Detect which cell encompasses the target text, then output its (x, y) center coordinate. 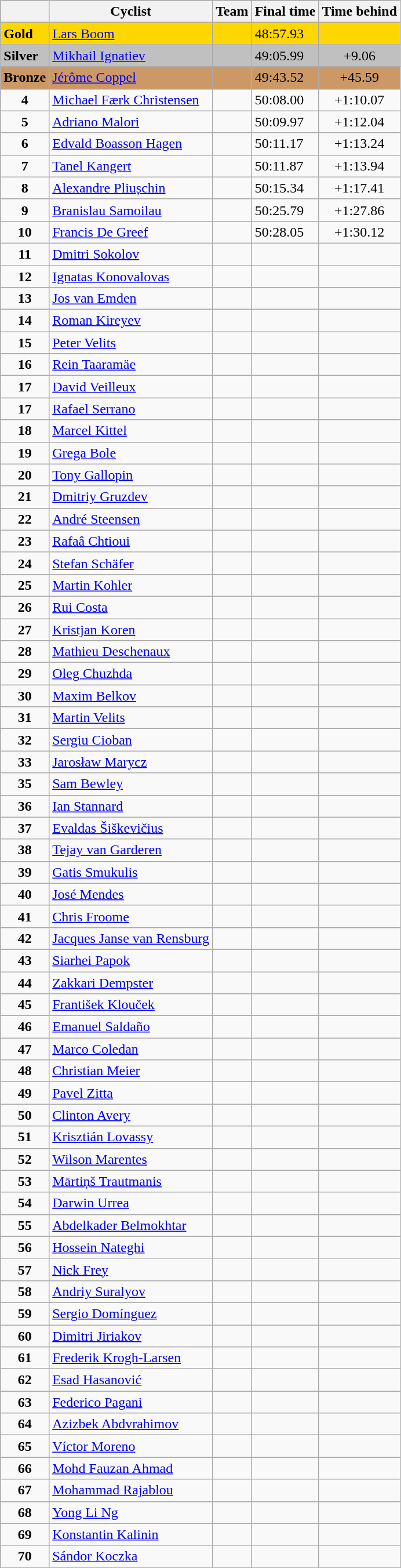
Alexandre Pliușchin (131, 188)
Branislau Samoilau (131, 210)
Hossein Nateghi (131, 1247)
50 (25, 1115)
6 (25, 144)
Evaldas Šiškevičius (131, 828)
44 (25, 983)
Tejay van Garderen (131, 850)
Martin Velits (131, 718)
64 (25, 1424)
Konstantin Kalinin (131, 1534)
Mikhail Ignatiev (131, 56)
61 (25, 1358)
39 (25, 872)
Yong Li Ng (131, 1512)
Silver (25, 56)
48 (25, 1071)
7 (25, 166)
Michael Færk Christensen (131, 100)
José Mendes (131, 894)
Martin Kohler (131, 585)
Mathieu Deschenaux (131, 652)
Final time (285, 12)
Peter Velits (131, 343)
48:57.93 (285, 34)
43 (25, 960)
Francis De Greef (131, 232)
Darwin Urrea (131, 1203)
62 (25, 1380)
Jos van Emden (131, 299)
5 (25, 122)
16 (25, 365)
50:09.97 (285, 122)
46 (25, 1027)
60 (25, 1335)
30 (25, 696)
49:05.99 (285, 56)
Sergiu Cioban (131, 740)
54 (25, 1203)
André Steensen (131, 519)
Víctor Moreno (131, 1446)
69 (25, 1534)
50:11.17 (285, 144)
47 (25, 1049)
Adriano Malori (131, 122)
51 (25, 1137)
32 (25, 740)
63 (25, 1402)
Rafaâ Chtioui (131, 541)
42 (25, 938)
Mārtiņš Trautmanis (131, 1181)
Krisztián Lovassy (131, 1137)
50:11.87 (285, 166)
50:25.79 (285, 210)
68 (25, 1512)
Emanuel Saldaño (131, 1027)
Esad Hasanović (131, 1380)
Chris Froome (131, 916)
Grega Bole (131, 453)
Kristjan Koren (131, 629)
25 (25, 585)
38 (25, 850)
Ignatas Konovalovas (131, 277)
10 (25, 232)
Rafael Serrano (131, 409)
Sándor Koczka (131, 1556)
19 (25, 453)
Marcel Kittel (131, 431)
Mohd Fauzan Ahmad (131, 1468)
22 (25, 519)
9 (25, 210)
+1:13.24 (359, 144)
Jacques Janse van Rensburg (131, 938)
Rui Costa (131, 607)
57 (25, 1269)
50:08.00 (285, 100)
66 (25, 1468)
11 (25, 254)
Sam Bewley (131, 784)
56 (25, 1247)
Wilson Marentes (131, 1159)
Bronze (25, 78)
20 (25, 475)
Dmitriy Gruzdev (131, 497)
59 (25, 1313)
70 (25, 1556)
+1:12.04 (359, 122)
Andriy Suralyov (131, 1291)
58 (25, 1291)
Edvald Boasson Hagen (131, 144)
David Veilleux (131, 387)
53 (25, 1181)
41 (25, 916)
+1:10.07 (359, 100)
+1:13.94 (359, 166)
+1:27.86 (359, 210)
Lars Boom (131, 34)
40 (25, 894)
Marco Coledan (131, 1049)
Azizbek Abdvrahimov (131, 1424)
Stefan Schäfer (131, 563)
45 (25, 1005)
18 (25, 431)
+45.59 (359, 78)
31 (25, 718)
15 (25, 343)
35 (25, 784)
Gold (25, 34)
+1:17.41 (359, 188)
Gatis Smukulis (131, 872)
49 (25, 1093)
Team (232, 12)
12 (25, 277)
Jérôme Coppel (131, 78)
33 (25, 762)
František Klouček (131, 1005)
28 (25, 652)
Nick Frey (131, 1269)
Rein Taaramäe (131, 365)
Tanel Kangert (131, 166)
67 (25, 1490)
Christian Meier (131, 1071)
27 (25, 629)
Tony Gallopin (131, 475)
Siarhei Papok (131, 960)
52 (25, 1159)
Frederik Krogh-Larsen (131, 1358)
49:43.52 (285, 78)
Maxim Belkov (131, 696)
Cyclist (131, 12)
Time behind (359, 12)
Mohammad Rajablou (131, 1490)
36 (25, 806)
65 (25, 1446)
24 (25, 563)
29 (25, 674)
37 (25, 828)
21 (25, 497)
Pavel Zitta (131, 1093)
50:15.34 (285, 188)
Dimitri Jiriakov (131, 1335)
50:28.05 (285, 232)
8 (25, 188)
Abdelkader Belmokhtar (131, 1225)
Clinton Avery (131, 1115)
13 (25, 299)
Federico Pagani (131, 1402)
+1:30.12 (359, 232)
14 (25, 321)
55 (25, 1225)
Sergio Domínguez (131, 1313)
4 (25, 100)
+9.06 (359, 56)
Roman Kireyev (131, 321)
23 (25, 541)
26 (25, 607)
Zakkari Dempster (131, 983)
Jarosław Marycz (131, 762)
Ian Stannard (131, 806)
Dmitri Sokolov (131, 254)
Oleg Chuzhda (131, 674)
